Scan for the cell matching the given text and deliver its [x, y] coordinate at center. 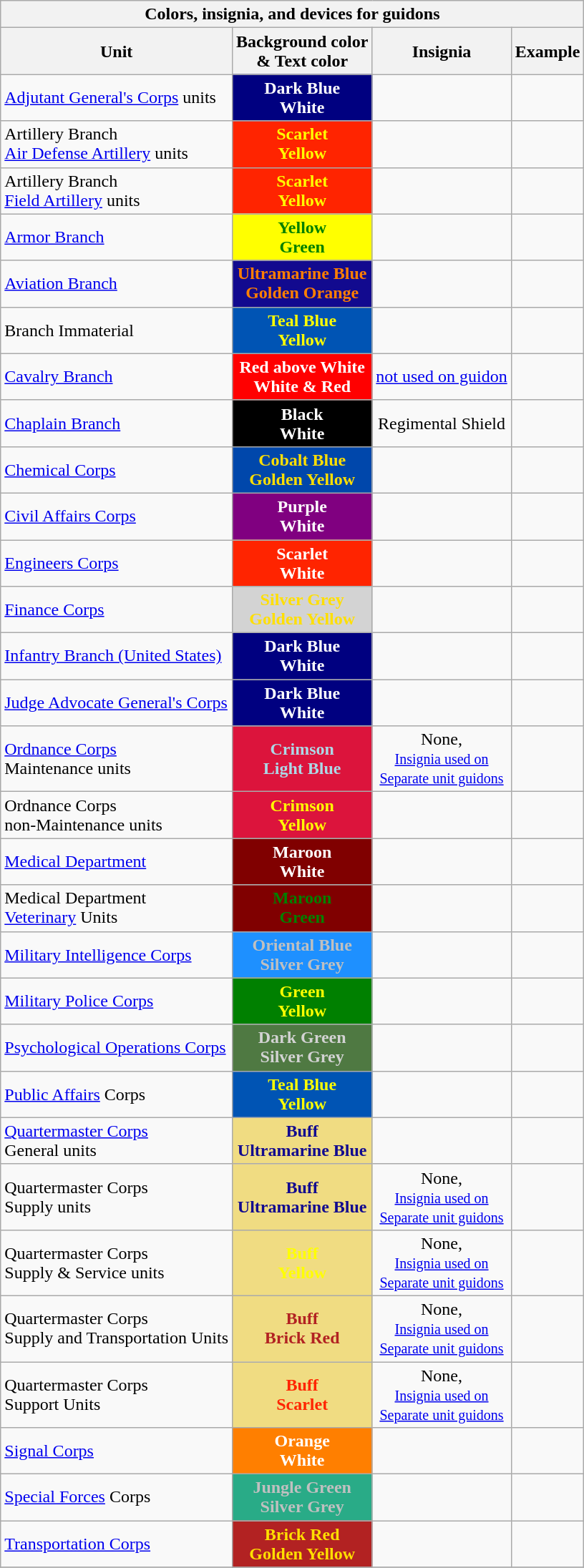
Medical Department [117, 861]
Judge Advocate General's Corps [117, 702]
YellowGreen [302, 237]
Branch Immaterial [117, 330]
Quartermaster CorpsSupply and Transportation Units [117, 1328]
Chaplain Branch [117, 423]
Regimental Shield [442, 423]
Transportation Corps [117, 1544]
Red above WhiteWhite & Red [302, 376]
Quartermaster CorpsSupport Units [117, 1395]
CrimsonLight Blue [302, 759]
Military Intelligence Corps [117, 954]
BuffYellow [302, 1263]
Dark GreenSilver Grey [302, 1047]
Engineers Corps [117, 562]
MaroonGreen [302, 908]
Quartermaster CorpsSupply & Service units [117, 1263]
Ordnance CorpsMaintenance units [117, 759]
Finance Corps [117, 609]
Ultramarine BlueGolden Orange [302, 283]
Public Affairs Corps [117, 1094]
Adjutant General's Corps units [117, 97]
Example [547, 52]
Background color& Text color [302, 52]
Military Police Corps [117, 1001]
Special Forces Corps [117, 1498]
Oriental BlueSilver Grey [302, 954]
Chemical Corps [117, 469]
BuffScarlet [302, 1395]
Signal Corps [117, 1451]
Psychological Operations Corps [117, 1047]
BlackWhite [302, 423]
CrimsonYellow [302, 815]
PurpleWhite [302, 516]
Infantry Branch (United States) [117, 657]
Quartermaster CorpsSupply units [117, 1197]
Colors, insignia, and devices for guidons [292, 14]
Brick RedGolden Yellow [302, 1544]
ScarletWhite [302, 562]
Aviation Branch [117, 283]
Quartermaster CorpsGeneral units [117, 1140]
Armor Branch [117, 237]
Jungle GreenSilver Grey [302, 1498]
Artillery BranchAir Defense Artillery units [117, 144]
Medical DepartmentVeterinary Units [117, 908]
BuffBrick Red [302, 1328]
Civil Affairs Corps [117, 516]
Silver GreyGolden Yellow [302, 609]
not used on guidon [442, 376]
GreenYellow [302, 1001]
Unit [117, 52]
Cobalt BlueGolden Yellow [302, 469]
Cavalry Branch [117, 376]
Insignia [442, 52]
OrangeWhite [302, 1451]
MaroonWhite [302, 861]
Ordnance Corpsnon-Maintenance units [117, 815]
Artillery BranchField Artillery units [117, 190]
